Output the [x, y] coordinate of the center of the cell containing the given text.  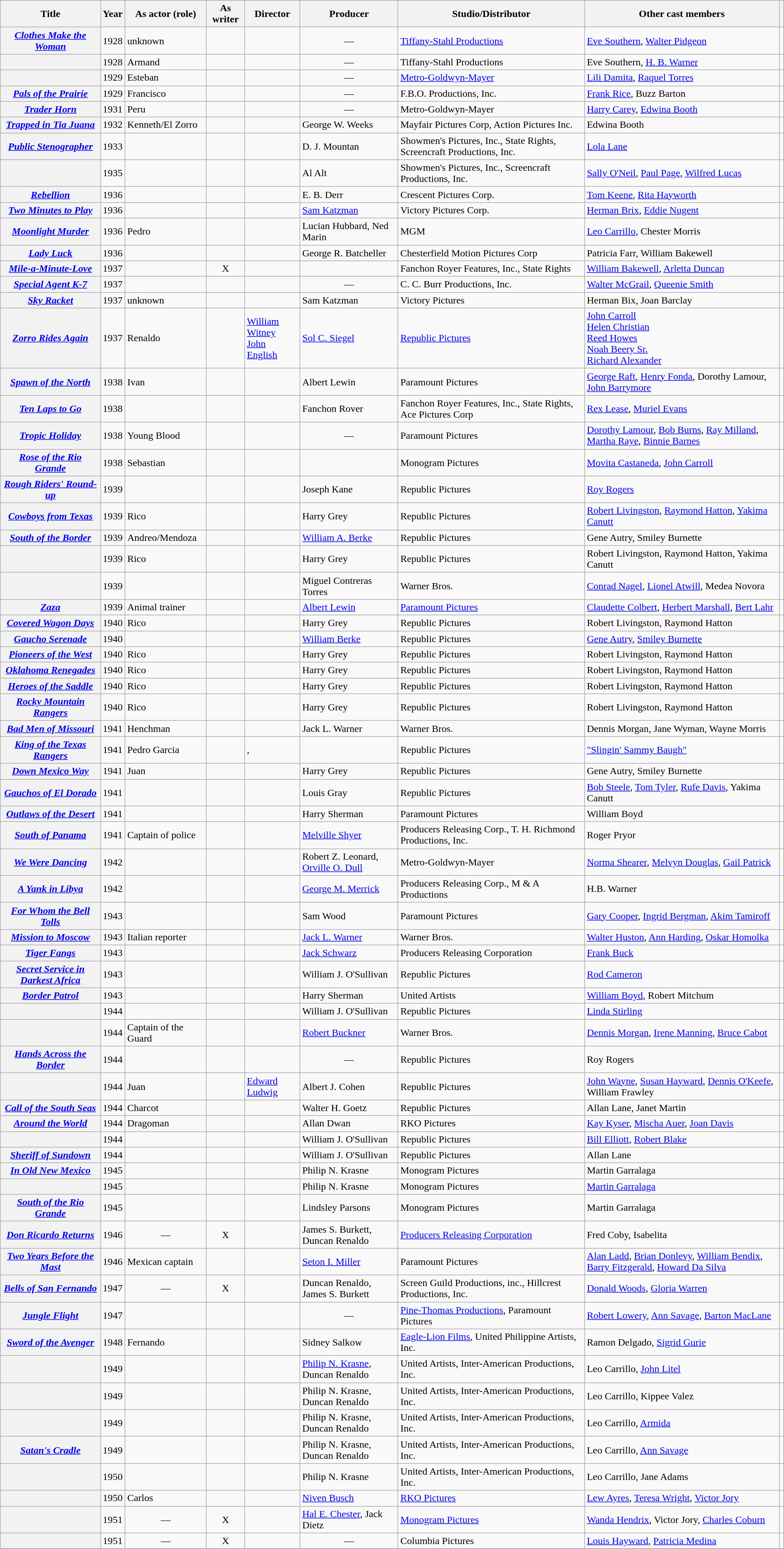
Leo Carrillo, Ann Savage [682, 1450]
Covered Wagon Days [50, 623]
Special Agent K-7 [50, 284]
H.B. Warner [682, 889]
Animal trainer [165, 607]
Tiger Fangs [50, 953]
Clothes Make the Woman [50, 41]
Andreo/Mendoza [165, 538]
, [272, 750]
Trapped in Tia Juana [50, 125]
Dennis Morgan, Jane Wyman, Wayne Morris [682, 729]
F.B.O. Productions, Inc. [491, 93]
Pedro Garcia [165, 750]
William Bakewell, Arletta Duncan [682, 269]
Louis Hayward, Patricia Medina [682, 1541]
Rough Riders' Round-up [50, 490]
Seton I. Miller [349, 1261]
Moonlight Murder [50, 232]
1935 [112, 173]
William Boyd, Robert Mitchum [682, 996]
Lindsley Parsons [349, 1207]
Mile-a-Minute-Love [50, 269]
Jungle Flight [50, 1315]
Alan Ladd, Brian Donlevy, William Bendix, Barry Fitzgerald, Howard Da Silva [682, 1261]
Year [112, 14]
1948 [112, 1342]
Two Years Before the Mast [50, 1261]
Spawn of the North [50, 382]
Bells of San Fernando [50, 1288]
Allan Lane, Janet Martin [682, 1108]
Sword of the Avenger [50, 1342]
Albert J. Cohen [349, 1087]
Sol C. Siegel [349, 338]
Victory Pictures [491, 300]
Movita Castaneda, John Carroll [682, 462]
Edward Ludwig [272, 1087]
William Berke [349, 639]
Lady Luck [50, 253]
Kenneth/El Zorro [165, 125]
Fanchon Royer Features, Inc., State Rights, Ace Pictures Corp [491, 409]
Leo Carrillo, Chester Morris [682, 232]
Frank Rice, Buzz Barton [682, 93]
Esteban [165, 78]
Lucian Hubbard, Ned Marin [349, 232]
Pedro [165, 232]
As actor (role) [165, 14]
Trader Horn [50, 109]
Leo Carrillo, Jane Adams [682, 1477]
Fanchon Royer Features, Inc., State Rights [491, 269]
Fanchon Rover [349, 409]
Eve Southern, H. B. Warner [682, 62]
Tropic Holiday [50, 436]
Ten Laps to Go [50, 409]
Mission to Moscow [50, 937]
Sam Wood [349, 916]
Eagle-Lion Films, United Philippine Artists, Inc. [491, 1342]
Satan's Cradle [50, 1450]
Young Blood [165, 436]
Leo Carrillo, John Litel [682, 1370]
South of the Rio Grande [50, 1207]
Secret Service in Darkest Africa [50, 974]
Eve Southern, Walter Pidgeon [682, 41]
Leo Carrillo, Kippee Valez [682, 1396]
Duncan Renaldo, James S. Burkett [349, 1288]
Rocky Mountain Rangers [50, 707]
Gary Cooper, Ingrid Bergman, Akim Tamiroff [682, 916]
In Old New Mexico [50, 1171]
Hal E. Chester, Jack Dietz [349, 1519]
William WitneyJohn English [272, 338]
Chesterfield Motion Pictures Corp [491, 253]
Claudette Colbert, Herbert Marshall, Bert Lahr [682, 607]
Wanda Hendrix, Victor Jory, Charles Coburn [682, 1519]
Al Alt [349, 173]
Outlaws of the Desert [50, 814]
John Wayne, Susan Hayward, Dennis O'Keefe, William Frawley [682, 1087]
Rex Lease, Muriel Evans [682, 409]
Jack Schwarz [349, 953]
Victory Pictures Corp. [491, 210]
Producers Releasing Corp., T. H. Richmond Productions, Inc. [491, 835]
Herman Brix, Eddie Nugent [682, 210]
Kay Kyser, Mischa Auer, Joan Davis [682, 1124]
Rod Cameron [682, 974]
Bad Men of Missouri [50, 729]
Donald Woods, Gloria Warren [682, 1288]
1932 [112, 125]
Down Mexico Way [50, 771]
Studio/Distributor [491, 14]
Peru [165, 109]
Walter Huston, Ann Harding, Oskar Homolka [682, 937]
Sally O'Neil, Paul Page, Wilfred Lucas [682, 173]
For Whom the Bell Tolls [50, 916]
George W. Weeks [349, 125]
Cowboys from Texas [50, 516]
Miguel Contreras Torres [349, 586]
Showmen's Pictures, Inc., Screencraft Productions, Inc. [491, 173]
Frank Buck [682, 953]
Director [272, 14]
Armand [165, 62]
Captain of police [165, 835]
Title [50, 14]
William A. Berke [349, 538]
Dragoman [165, 1124]
Screen Guild Productions, inc., Hillcrest Productions, Inc. [491, 1288]
Allan Dwan [349, 1124]
A Yank in Libya [50, 889]
William Boyd [682, 814]
Tom Keene, Rita Hayworth [682, 194]
Captain of the Guard [165, 1033]
Dennis Morgan, Irene Manning, Bruce Cabot [682, 1033]
George R. Batcheller [349, 253]
Zorro Rides Again [50, 338]
Bob Steele, Tom Tyler, Rufe Davis, Yakima Canutt [682, 792]
Two Minutes to Play [50, 210]
Renaldo [165, 338]
Lola Lane [682, 146]
Bill Elliott, Robert Blake [682, 1139]
King of the Texas Rangers [50, 750]
Lili Damita, Raquel Torres [682, 78]
Oklahoma Renegades [50, 670]
Joseph Kane [349, 490]
Hands Across the Border [50, 1059]
Sky Racket [50, 300]
Robert Lowery, Ann Savage, Barton MacLane [682, 1315]
Mexican captain [165, 1261]
Lew Ayres, Teresa Wright, Victor Jory [682, 1498]
Conrad Nagel, Lionel Atwill, Medea Novora [682, 586]
"Slingin' Sammy Baugh" [682, 750]
1933 [112, 146]
Zaza [50, 607]
Call of the South Seas [50, 1108]
Gaucho Serenade [50, 639]
Sheriff of Sundown [50, 1155]
George Raft, Henry Fonda, Dorothy Lamour, John Barrymore [682, 382]
Allan Lane [682, 1155]
C. C. Burr Productions, Inc. [491, 284]
Other cast members [682, 14]
John CarrollHelen ChristianReed HowesNoah Beery Sr.Richard Alexander [682, 338]
Charcot [165, 1108]
Columbia Pictures [491, 1541]
Don Ricardo Returns [50, 1235]
United Artists [491, 996]
Francisco [165, 93]
Leo Carrillo, Armida [682, 1423]
Pals of the Prairie [50, 93]
James S. Burkett, Duncan Renaldo [349, 1235]
Henchman [165, 729]
Pine-Thomas Productions, Paramount Pictures [491, 1315]
George M. Merrick [349, 889]
Robert Buckner [349, 1033]
Crescent Pictures Corp. [491, 194]
Robert Z. Leonard, Orville O. Dull [349, 862]
Ivan [165, 382]
Ramon Delgado, Sigrid Gurie [682, 1342]
D. J. Mountan [349, 146]
We Were Dancing [50, 862]
Fred Coby, Isabelita [682, 1235]
Rebellion [50, 194]
Louis Gray [349, 792]
Fernando [165, 1342]
1931 [112, 109]
As writer [225, 14]
Roger Pryor [682, 835]
Niven Busch [349, 1498]
MGM [491, 232]
South of Panama [50, 835]
Carlos [165, 1498]
Dorothy Lamour, Bob Burns, Ray Milland, Martha Raye, Binnie Barnes [682, 436]
Italian reporter [165, 937]
Producer [349, 14]
Around the World [50, 1124]
Patricia Farr, William Bakewell [682, 253]
Border Patrol [50, 996]
Walter McGrail, Queenie Smith [682, 284]
Mayfair Pictures Corp, Action Pictures Inc. [491, 125]
Norma Shearer, Melvyn Douglas, Gail Patrick [682, 862]
Showmen's Pictures, Inc., State Rights, Screencraft Productions, Inc. [491, 146]
Heroes of the Saddle [50, 686]
Sebastian [165, 462]
E. B. Derr [349, 194]
Herman Bix, Joan Barclay [682, 300]
Walter H. Goetz [349, 1108]
Edwina Booth [682, 125]
Gauchos of El Dorado [50, 792]
Sidney Salkow [349, 1342]
Producers Releasing Corp., M & A Productions [491, 889]
South of the Border [50, 538]
Melville Shyer [349, 835]
Public Stenographer [50, 146]
Harry Carey, Edwina Booth [682, 109]
Rose of the Rio Grande [50, 462]
Pioneers of the West [50, 655]
Linda Stirling [682, 1011]
